Scan for the cell matching the given text and deliver its (x, y) coordinate at center. 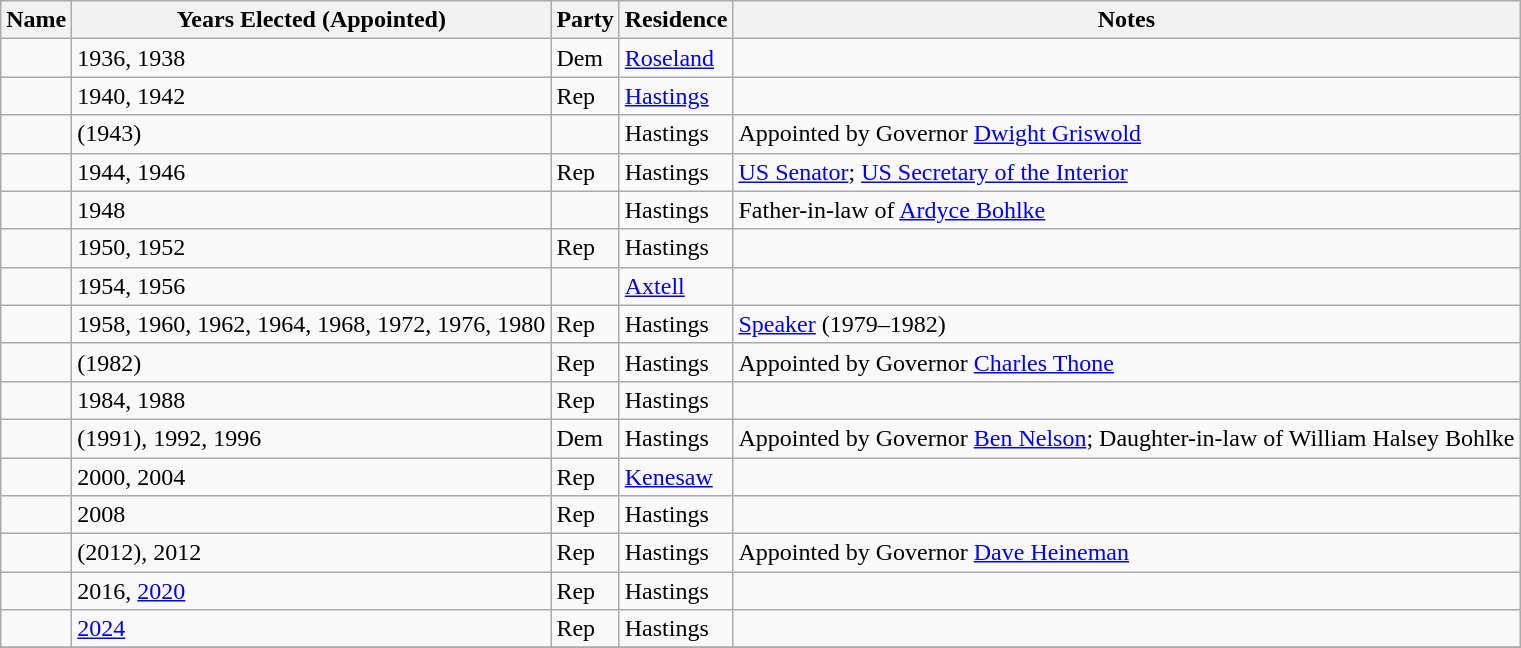
Years Elected (Appointed) (312, 20)
2008 (312, 515)
1940, 1942 (312, 96)
Residence (676, 20)
1958, 1960, 1962, 1964, 1968, 1972, 1976, 1980 (312, 324)
(1991), 1992, 1996 (312, 438)
1950, 1952 (312, 248)
(2012), 2012 (312, 553)
1948 (312, 210)
1984, 1988 (312, 400)
1936, 1938 (312, 58)
US Senator; US Secretary of the Interior (1126, 172)
Notes (1126, 20)
(1943) (312, 134)
Appointed by Governor Dwight Griswold (1126, 134)
2024 (312, 629)
Appointed by Governor Ben Nelson; Daughter-in-law of William Halsey Bohlke (1126, 438)
Speaker (1979–1982) (1126, 324)
1954, 1956 (312, 286)
Appointed by Governor Charles Thone (1126, 362)
2016, 2020 (312, 591)
Axtell (676, 286)
Father-in-law of Ardyce Bohlke (1126, 210)
Name (36, 20)
Party (585, 20)
Appointed by Governor Dave Heineman (1126, 553)
Kenesaw (676, 477)
(1982) (312, 362)
Roseland (676, 58)
2000, 2004 (312, 477)
1944, 1946 (312, 172)
